Capture the cell that displays the provided text and extract its [x, y] central coordinate. 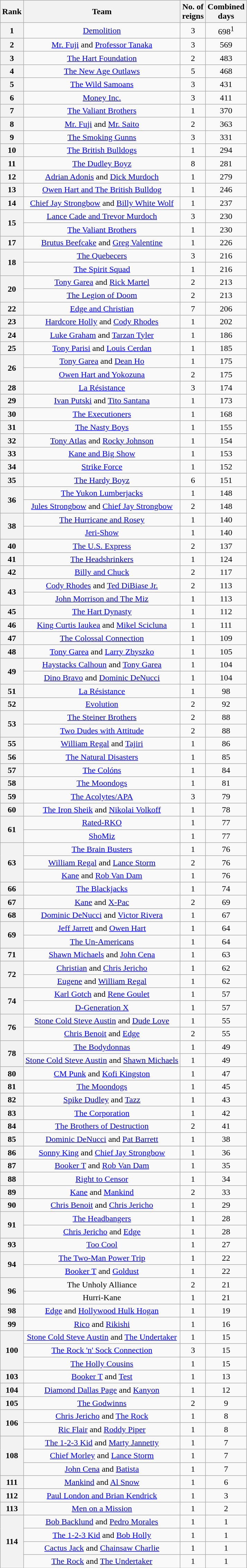
114 [12, 1541]
294 [226, 150]
48 [12, 651]
Karl Gotch and Rene Goulet [102, 994]
The Iron Sheik and Nikolai Volkoff [102, 810]
The Hart Dynasty [102, 612]
52 [12, 704]
Stone Cold Steve Austin and Dude Love [102, 1021]
66 [12, 889]
The New Age Outlaws [102, 71]
Mankind and Al Snow [102, 1482]
25 [12, 348]
Mr. Fuji and Professor Tanaka [102, 45]
Owen Hart and The British Bulldog [102, 190]
58 [12, 783]
Billy and Chuck [102, 572]
The Brain Busters [102, 849]
Booker T and Test [102, 1377]
Chris Benoit and Edge [102, 1034]
4 [12, 71]
The Executioners [102, 414]
16 [226, 1324]
The Holly Cousins [102, 1364]
The Hurricane and Rosey [102, 520]
The 1-2-3 Kid and Bob Holly [102, 1535]
Kane and Mankind [102, 1192]
Edge and Christian [102, 309]
Money Inc. [102, 98]
80 [12, 1073]
31 [12, 427]
Kane and X-Pac [102, 902]
185 [226, 348]
Booker T and Rob Van Dam [102, 1166]
John Morrison and The Miz [102, 599]
109 [226, 638]
Hardcore Holly and Cody Rhodes [102, 322]
The Spirit Squad [102, 269]
Chief Morley and Lance Storm [102, 1456]
59 [12, 796]
Jules Strongbow and Chief Jay Strongbow [102, 506]
100 [12, 1350]
11 [12, 164]
152 [226, 467]
Chris Benoit and Chris Jericho [102, 1205]
The Smoking Gunns [102, 137]
168 [226, 414]
24 [12, 335]
72 [12, 975]
The Rock and The Undertaker [102, 1561]
153 [226, 453]
The Wild Samoans [102, 85]
Adrian Adonis and Dick Murdoch [102, 177]
King Curtis Iaukea and Mikel Scicluna [102, 625]
Two Dudes with Attitude [102, 731]
William Regal and Lance Storm [102, 862]
D-Generation X [102, 1007]
32 [12, 440]
Jeff Jarrett and Owen Hart [102, 928]
The Rock 'n' Sock Connection [102, 1350]
Dino Bravo and Dominic DeNucci [102, 678]
The Headbangers [102, 1218]
370 [226, 111]
The Two-Man Power Trip [102, 1258]
51 [12, 691]
14 [12, 203]
The Godwinns [102, 1403]
281 [226, 164]
Ric Flair and Roddy Piper [102, 1429]
89 [12, 1192]
226 [226, 243]
331 [226, 137]
Men on a Mission [102, 1508]
246 [226, 190]
173 [226, 401]
Demolition [102, 30]
237 [226, 203]
The Headshrinkers [102, 559]
151 [226, 480]
137 [226, 546]
Chris Jericho and Edge [102, 1232]
ShoMiz [102, 836]
Tony Garea and Dean Ho [102, 361]
56 [12, 757]
Hurri-Kane [102, 1297]
202 [226, 322]
Rico and Rikishi [102, 1324]
The Colossal Connection [102, 638]
Brutus Beefcake and Greg Valentine [102, 243]
The Quebecers [102, 256]
Evolution [102, 704]
20 [12, 289]
27 [226, 1245]
155 [226, 427]
154 [226, 440]
60 [12, 810]
Team [102, 12]
Eugene and William Regal [102, 981]
The Colóns [102, 770]
The Hardy Boyz [102, 480]
19 [226, 1311]
108 [12, 1456]
The Hart Foundation [102, 58]
John Cena and Batista [102, 1469]
The Corporation [102, 1113]
83 [12, 1113]
91 [12, 1225]
The Nasty Boys [102, 427]
117 [226, 572]
46 [12, 625]
Stone Cold Steve Austin and The Undertaker [102, 1337]
483 [226, 58]
Strike Force [102, 467]
103 [12, 1377]
71 [12, 955]
The Unholy Alliance [102, 1284]
61 [12, 829]
The Steiner Brothers [102, 717]
Rank [12, 12]
Spike Dudley and Tazz [102, 1100]
124 [226, 559]
17 [12, 243]
30 [12, 414]
93 [12, 1245]
Rated-RKO [102, 823]
Chief Jay Strongbow and Billy White Wolf [102, 203]
Edge and Hollywood Hulk Hogan [102, 1311]
82 [12, 1100]
79 [226, 796]
Luke Graham and Tarzan Tyler [102, 335]
The Blackjacks [102, 889]
Ivan Putski and Tito Santana [102, 401]
The Acolytes/APA [102, 796]
Bob Backlund and Pedro Morales [102, 1522]
174 [226, 388]
The Brothers of Destruction [102, 1126]
87 [12, 1166]
Tony Garea and Rick Martel [102, 282]
Owen Hart and Yokozuna [102, 375]
The Legion of Doom [102, 296]
Shawn Michaels and John Cena [102, 955]
Kane and Big Show [102, 453]
279 [226, 177]
94 [12, 1265]
Diamond Dallas Page and Kanyon [102, 1390]
The Un-Americans [102, 942]
186 [226, 335]
The 1-2-3 Kid and Marty Jannetty [102, 1443]
106 [12, 1423]
Tony Atlas and Rocky Johnson [102, 440]
6981 [226, 30]
Lance Cade and Trevor Murdoch [102, 216]
Paul London and Brian Kendrick [102, 1495]
Haystacks Calhoun and Tony Garea [102, 664]
The Dudley Boyz [102, 164]
68 [12, 915]
468 [226, 71]
431 [226, 85]
Sonny King and Chief Jay Strongbow [102, 1153]
411 [226, 98]
The U.S. Express [102, 546]
Dominic DeNucci and Pat Barrett [102, 1139]
90 [12, 1205]
Kane and Rob Van Dam [102, 875]
99 [12, 1324]
Cody Rhodes and Ted DiBiase Jr. [102, 585]
The Bodydonnas [102, 1047]
569 [226, 45]
Tony Garea and Larry Zbyszko [102, 651]
Right to Censor [102, 1179]
18 [12, 262]
Tony Parisi and Louis Cerdan [102, 348]
Mr. Fuji and Mr. Saito [102, 124]
Booker T and Goldust [102, 1271]
Dominic DeNucci and Victor Rivera [102, 915]
96 [12, 1291]
26 [12, 368]
53 [12, 724]
Jeri-Show [102, 533]
363 [226, 124]
Cactus Jack and Chainsaw Charlie [102, 1548]
The Yukon Lumberjacks [102, 493]
40 [12, 546]
23 [12, 322]
206 [226, 309]
Chris Jericho and The Rock [102, 1416]
Christian and Chris Jericho [102, 968]
The Natural Disasters [102, 757]
The British Bulldogs [102, 150]
Stone Cold Steve Austin and Shawn Michaels [102, 1060]
No. ofreigns [193, 12]
10 [12, 150]
Too Cool [102, 1245]
CM Punk and Kofi Kingston [102, 1073]
Combineddays [226, 12]
William Regal and Tajiri [102, 744]
92 [226, 704]
